Find where the given text appears and provide that cell's center as (x, y) coordinate. 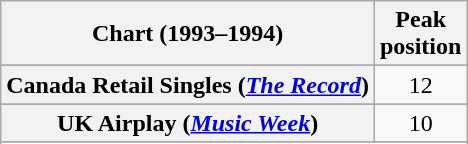
Peakposition (420, 34)
UK Airplay (Music Week) (188, 123)
10 (420, 123)
Canada Retail Singles (The Record) (188, 85)
Chart (1993–1994) (188, 34)
12 (420, 85)
